Identify which cell holds the provided text, then report its (x, y) central coordinate. 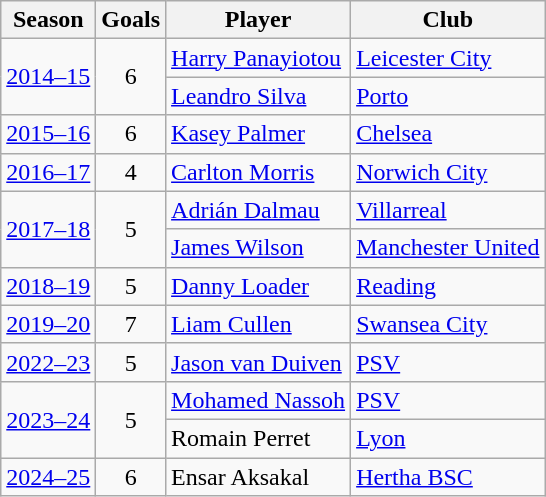
Reading (448, 286)
Club (448, 20)
Harry Panayiotou (258, 58)
Villarreal (448, 210)
Porto (448, 96)
Liam Cullen (258, 324)
Manchester United (448, 248)
2022–23 (48, 362)
2024–25 (48, 477)
Leicester City (448, 58)
Kasey Palmer (258, 134)
Hertha BSC (448, 477)
7 (131, 324)
Mohamed Nassoh (258, 400)
Adrián Dalmau (258, 210)
2017–18 (48, 229)
Goals (131, 20)
2023–24 (48, 419)
James Wilson (258, 248)
Season (48, 20)
Leandro Silva (258, 96)
2019–20 (48, 324)
Ensar Aksakal (258, 477)
Norwich City (448, 172)
Lyon (448, 438)
Player (258, 20)
Chelsea (448, 134)
4 (131, 172)
Swansea City (448, 324)
Carlton Morris (258, 172)
2015–16 (48, 134)
Romain Perret (258, 438)
2016–17 (48, 172)
2014–15 (48, 77)
Danny Loader (258, 286)
2018–19 (48, 286)
Jason van Duiven (258, 362)
